From the cell containing the given text, extract its center point as (x, y) coordinate. 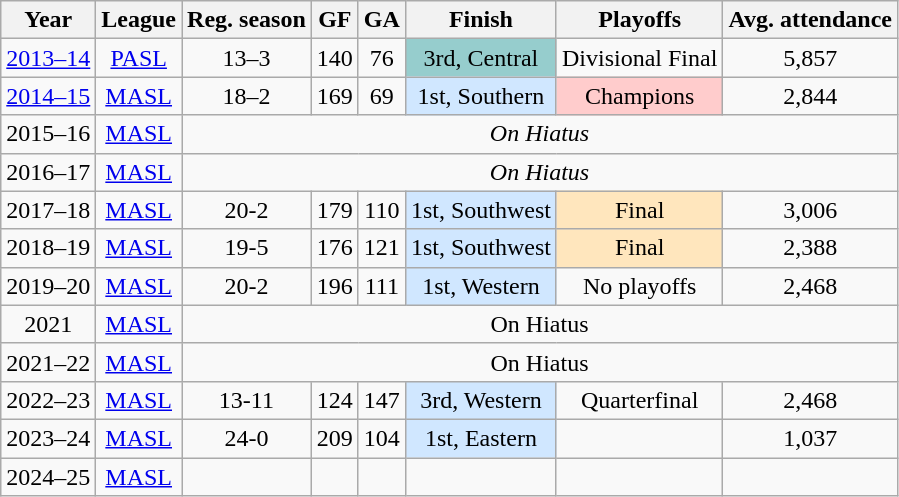
Year (48, 20)
2024–25 (48, 477)
121 (382, 248)
3rd, Central (480, 58)
69 (382, 96)
Finish (480, 20)
GA (382, 20)
2022–23 (48, 400)
124 (334, 400)
5,857 (810, 58)
2019–20 (48, 286)
Avg. attendance (810, 20)
Divisional Final (639, 58)
209 (334, 438)
2014–15 (48, 96)
3rd, Western (480, 400)
Quarterfinal (639, 400)
13-11 (247, 400)
PASL (139, 58)
147 (382, 400)
24-0 (247, 438)
2017–18 (48, 210)
GF (334, 20)
2,388 (810, 248)
3,006 (810, 210)
League (139, 20)
2015–16 (48, 134)
104 (382, 438)
1st, Western (480, 286)
2018–19 (48, 248)
1,037 (810, 438)
Champions (639, 96)
2,844 (810, 96)
111 (382, 286)
Reg. season (247, 20)
140 (334, 58)
2016–17 (48, 172)
2021 (48, 324)
196 (334, 286)
76 (382, 58)
1st, Eastern (480, 438)
18–2 (247, 96)
176 (334, 248)
1st, Southern (480, 96)
2021–22 (48, 362)
19-5 (247, 248)
No playoffs (639, 286)
169 (334, 96)
2023–24 (48, 438)
179 (334, 210)
2013–14 (48, 58)
13–3 (247, 58)
Playoffs (639, 20)
110 (382, 210)
